Pinpoint the cell where the given text exists, returning its (x, y) midpoint coordinate. 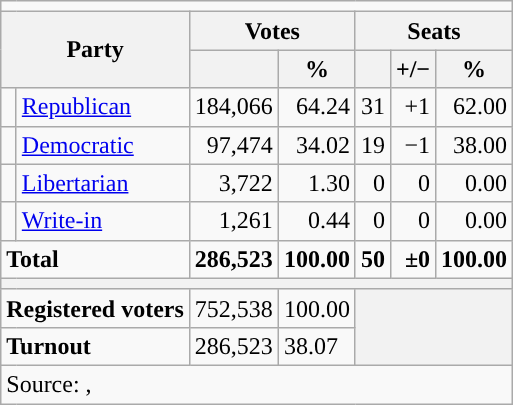
Republican (102, 107)
Total (96, 259)
1.30 (316, 183)
752,538 (234, 308)
Turnout (96, 346)
64.24 (316, 107)
31 (372, 107)
Write-in (102, 221)
Party (96, 50)
1,261 (234, 221)
50 (372, 259)
3,722 (234, 183)
Seats (434, 31)
±0 (412, 259)
+1 (412, 107)
Democratic (102, 145)
Source: , (257, 384)
Votes (272, 31)
184,066 (234, 107)
−1 (412, 145)
Libertarian (102, 183)
Registered voters (96, 308)
38.07 (316, 346)
19 (372, 145)
97,474 (234, 145)
62.00 (474, 107)
34.02 (316, 145)
0.44 (316, 221)
38.00 (474, 145)
+/− (412, 69)
